For the text-containing cell, return its midpoint in [x, y] coordinate format. 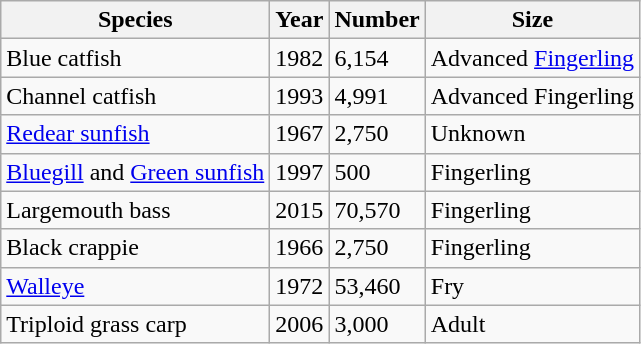
Redear sunfish [136, 134]
Triploid grass carp [136, 324]
Black crappie [136, 248]
Largemouth bass [136, 210]
1967 [300, 134]
1997 [300, 172]
1972 [300, 286]
Year [300, 20]
3,000 [377, 324]
Unknown [532, 134]
4,991 [377, 96]
1982 [300, 58]
Fry [532, 286]
Blue catfish [136, 58]
Species [136, 20]
70,570 [377, 210]
6,154 [377, 58]
Channel catfish [136, 96]
Walleye [136, 286]
Size [532, 20]
Adult [532, 324]
2015 [300, 210]
1966 [300, 248]
Number [377, 20]
2006 [300, 324]
Bluegill and Green sunfish [136, 172]
1993 [300, 96]
500 [377, 172]
53,460 [377, 286]
